Search for the cell housing the specified text and yield its [X, Y] center coordinate. 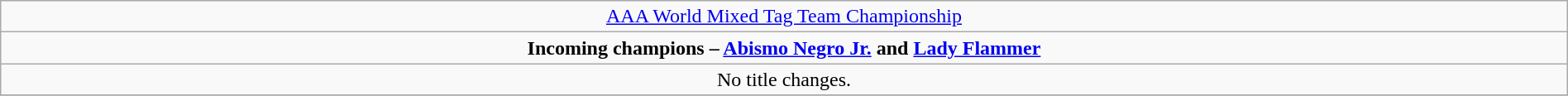
AAA World Mixed Tag Team Championship [784, 17]
Incoming champions – Abismo Negro Jr. and Lady Flammer [784, 48]
No title changes. [784, 79]
